Scan for the cell matching the given text and deliver its (X, Y) coordinate at center. 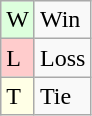
Loss (62, 58)
T (18, 96)
Win (62, 20)
Tie (62, 96)
W (18, 20)
L (18, 58)
